Determine the (X, Y) coordinate at the center of the cell enclosing the given text.  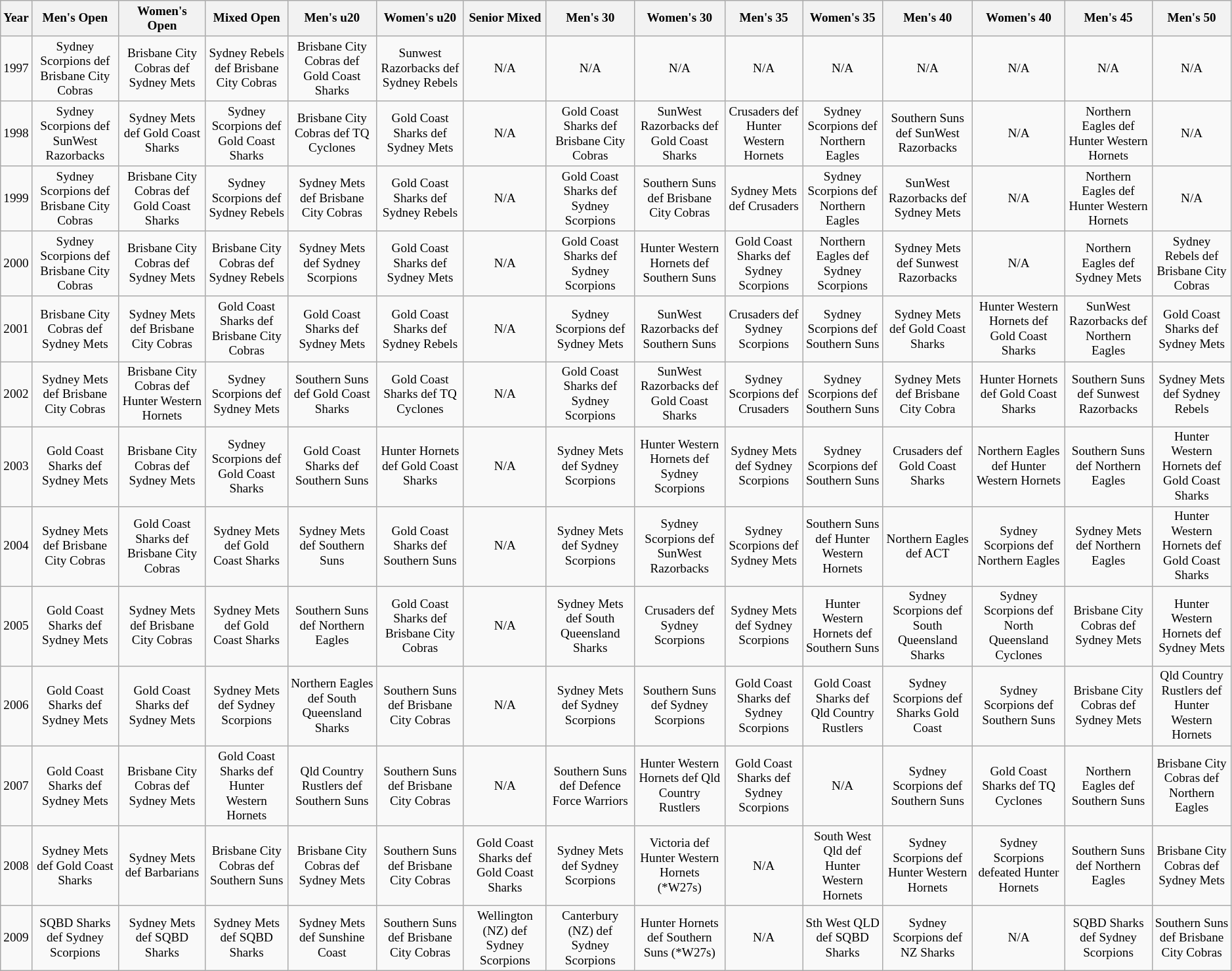
Brisbane City Cobras def Southern Suns (247, 866)
Canterbury (NZ) def Sydney Scorpions (590, 938)
Hunter Western Hornets def Qld Country Rustlers (679, 786)
Men's 50 (1192, 18)
Sydney Scorpions def Hunter Western Hornets (927, 866)
2004 (16, 546)
Northern Eagles def Southern Suns (1108, 786)
Gold Coast Sharks def Qld Country Rustlers (843, 706)
Sydney Mets def Sydney Rebels (1192, 394)
Brisbane City Cobras def Sydney Rebels (247, 264)
Year (16, 18)
Northern Eagles def South Queensland Sharks (332, 706)
SunWest Razorbacks def Southern Suns (679, 328)
Sth West QLD def SQBD Sharks (843, 938)
Southern Suns def Hunter Western Hornets (843, 546)
Northern Eagles def ACT (927, 546)
Sydney Scorpions def NZ Sharks (927, 938)
Wellington (NZ) def Sydney Scorpions (505, 938)
SunWest Razorbacks def Sydney Mets (927, 198)
Men's Open (75, 18)
Men's 30 (590, 18)
2002 (16, 394)
2009 (16, 938)
Sydney Scorpions def Sydney Rebels (247, 198)
Mixed Open (247, 18)
Women's u20 (420, 18)
SunWest Razorbacks def Northern Eagles (1108, 328)
1998 (16, 134)
Women's 35 (843, 18)
Northern Eagles def Sydney Mets (1108, 264)
2006 (16, 706)
2008 (16, 866)
Hunter Western Hornets def Sydney Scorpions (679, 467)
Southern Suns def Gold Coast Sharks (332, 394)
Men's 40 (927, 18)
South West Qld def Hunter Western Hornets (843, 866)
2000 (16, 264)
Sunwest Razorbacks def Sydney Rebels (420, 68)
Brisbane City Cobras def Hunter Western Hornets (161, 394)
2007 (16, 786)
Qld Country Rustlers def Southern Suns (332, 786)
Gold Coast Sharks def Hunter Western Hornets (247, 786)
Sydney Mets def Sunwest Razorbacks (927, 264)
Qld Country Rustlers def Hunter Western Hornets (1192, 706)
Sydney Mets def Sunshine Coast (332, 938)
Sydney Scorpions def North Queensland Cyclones (1019, 626)
Sydney Scorpions def Sharks Gold Coast (927, 706)
Sydney Mets def Crusaders (763, 198)
Hunter Hornets def Southern Suns (*W27s) (679, 938)
Sydney Scorpions def Crusaders (763, 394)
Sydney Scorpions def South Queensland Sharks (927, 626)
Southern Suns def Defence Force Warriors (590, 786)
Southern Suns def SunWest Razorbacks (927, 134)
Men's 45 (1108, 18)
Sydney Mets def Southern Suns (332, 546)
Southern Suns def Sunwest Razorbacks (1108, 394)
Victoria def Hunter Western Hornets (*W27s) (679, 866)
Sydney Mets def Brisbane City Cobra (927, 394)
Crusaders def Hunter Western Hornets (763, 134)
Sydney Scorpions defeated Hunter Hornets (1019, 866)
Northern Eagles def Sydney Scorpions (843, 264)
Men's 35 (763, 18)
Women's 30 (679, 18)
1997 (16, 68)
Gold Coast Sharks def Gold Coast Sharks (505, 866)
Sydney Mets def Barbarians (161, 866)
2003 (16, 467)
Sydney Mets def Northern Eagles (1108, 546)
Crusaders def Gold Coast Sharks (927, 467)
2005 (16, 626)
Men's u20 (332, 18)
Sydney Mets def South Queensland Sharks (590, 626)
Women's Open (161, 18)
Women's 40 (1019, 18)
1999 (16, 198)
2001 (16, 328)
Hunter Western Hornets def Sydney Mets (1192, 626)
Brisbane City Cobras def Northern Eagles (1192, 786)
Senior Mixed (505, 18)
Brisbane City Cobras def TQ Cyclones (332, 134)
Southern Suns def Sydney Scorpions (679, 706)
